Output the [x, y] coordinate of the center of the cell containing the given text.  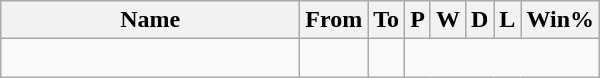
D [479, 20]
From [334, 20]
P [418, 20]
Win% [560, 20]
To [386, 20]
Name [150, 20]
W [448, 20]
L [508, 20]
